For the text-containing cell, return its midpoint in (X, Y) coordinate format. 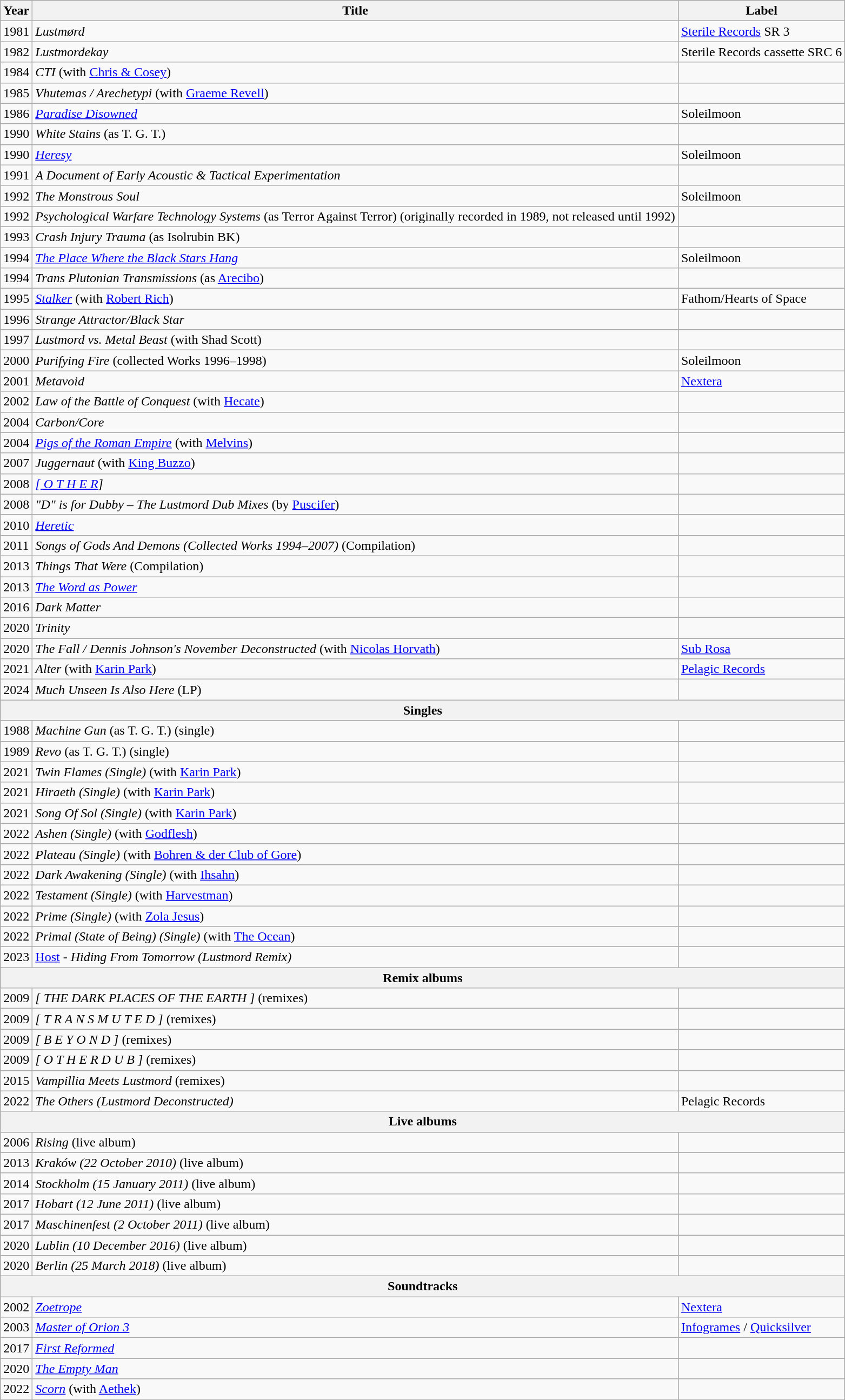
Singles (423, 710)
2001 (16, 381)
2023 (16, 957)
1989 (16, 751)
White Stains (as T. G. T.) (356, 134)
1982 (16, 52)
Crash Injury Trauma (as Isolrubin BK) (356, 237)
[ O T H E R] (356, 484)
2011 (16, 545)
Trinity (356, 628)
Heretic (356, 525)
Heresy (356, 155)
Alter (with Karin Park) (356, 669)
[ T R A N S M U T E D ] (remixes) (356, 1019)
Title (356, 11)
Stalker (with Robert Rich) (356, 299)
Berlin (25 March 2018) (live album) (356, 1266)
1981 (16, 31)
Sub Rosa (761, 649)
1996 (16, 319)
1986 (16, 114)
1995 (16, 299)
2003 (16, 1328)
Hiraeth (Single) (with Karin Park) (356, 792)
"D" is for Dubby – The Lustmord Dub Mixes (by Puscifer) (356, 504)
The Fall / Dennis Johnson's November Deconstructed (with Nicolas Horvath) (356, 649)
Lustmordekay (356, 52)
Rising (live album) (356, 1142)
Metavoid (356, 381)
Infogrames / Quicksilver (761, 1328)
Lublin (10 December 2016) (live album) (356, 1245)
1993 (16, 237)
Trans Plutonian Transmissions (as Arecibo) (356, 278)
Fathom/Hearts of Space (761, 299)
Zoetrope (356, 1307)
2015 (16, 1081)
2024 (16, 690)
The Empty Man (356, 1369)
A Document of Early Acoustic & Tactical Experimentation (356, 175)
Vhutemas / Arechetypi (with Graeme Revell) (356, 93)
Song Of Sol (Single) (with Karin Park) (356, 813)
The Place Where the Black Stars Hang (356, 258)
Dark Matter (356, 608)
Year (16, 11)
Twin Flames (Single) (with Karin Park) (356, 772)
Prime (Single) (with Zola Jesus) (356, 916)
Law of the Battle of Conquest (with Hecate) (356, 402)
2006 (16, 1142)
2000 (16, 361)
Revo (as T. G. T.) (single) (356, 751)
1984 (16, 72)
Host - Hiding From Tomorrow (Lustmord Remix) (356, 957)
Stockholm (15 January 2011) (live album) (356, 1183)
Soundtracks (423, 1286)
Remix albums (423, 978)
The Monstrous Soul (356, 196)
The Word as Power (356, 586)
Paradise Disowned (356, 114)
2010 (16, 525)
Carbon/Core (356, 422)
[ B E Y O N D ] (remixes) (356, 1039)
Sterile Records SR 3 (761, 31)
Purifying Fire (collected Works 1996–1998) (356, 361)
Dark Awakening (Single) (with Ihsahn) (356, 875)
Machine Gun (as T. G. T.) (single) (356, 731)
Plateau (Single) (with Bohren & der Club of Gore) (356, 854)
Psychological Warfare Technology Systems (as Terror Against Terror) (originally recorded in 1989, not released until 1992) (356, 216)
1985 (16, 93)
Live albums (423, 1122)
Maschinenfest (2 October 2011) (live album) (356, 1224)
Ashen (Single) (with Godflesh) (356, 834)
Sterile Records cassette SRC 6 (761, 52)
2016 (16, 608)
1997 (16, 340)
1991 (16, 175)
Juggernaut (with King Buzzo) (356, 463)
Hobart (12 June 2011) (live album) (356, 1204)
Scorn (with Aethek) (356, 1389)
1988 (16, 731)
2014 (16, 1183)
Testament (Single) (with Harvestman) (356, 895)
Master of Orion 3 (356, 1328)
Kraków (22 October 2010) (live album) (356, 1163)
Things That Were (Compilation) (356, 566)
Songs of Gods And Demons (Collected Works 1994–2007) (Compilation) (356, 545)
[ THE DARK PLACES OF THE EARTH ] (remixes) (356, 998)
CTI (with Chris & Cosey) (356, 72)
Lustmord vs. Metal Beast (with Shad Scott) (356, 340)
The Others (Lustmord Deconstructed) (356, 1101)
Label (761, 11)
Vampillia Meets Lustmord (remixes) (356, 1081)
First Reformed (356, 1348)
[ O T H E R D U B ] (remixes) (356, 1060)
Strange Attractor/Black Star (356, 319)
Pigs of the Roman Empire (with Melvins) (356, 443)
Lustmørd (356, 31)
Much Unseen Is Also Here (LP) (356, 690)
Primal (State of Being) (Single) (with The Ocean) (356, 937)
2007 (16, 463)
